Locate the cell with the specified text and output its [x, y] center coordinate. 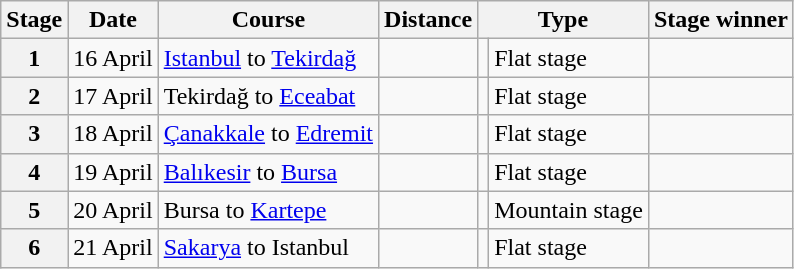
Stage [34, 20]
5 [34, 210]
1 [34, 58]
Bursa to Kartepe [268, 210]
3 [34, 134]
16 April [113, 58]
6 [34, 248]
4 [34, 172]
Tekirdağ to Eceabat [268, 96]
Sakarya to Istanbul [268, 248]
Stage winner [720, 20]
Date [113, 20]
Çanakkale to Edremit [268, 134]
Mountain stage [569, 210]
Type [564, 20]
Course [268, 20]
19 April [113, 172]
2 [34, 96]
Istanbul to Tekirdağ [268, 58]
20 April [113, 210]
17 April [113, 96]
21 April [113, 248]
Balıkesir to Bursa [268, 172]
18 April [113, 134]
Distance [428, 20]
